Return (X, Y) of the center of cell containing provided text 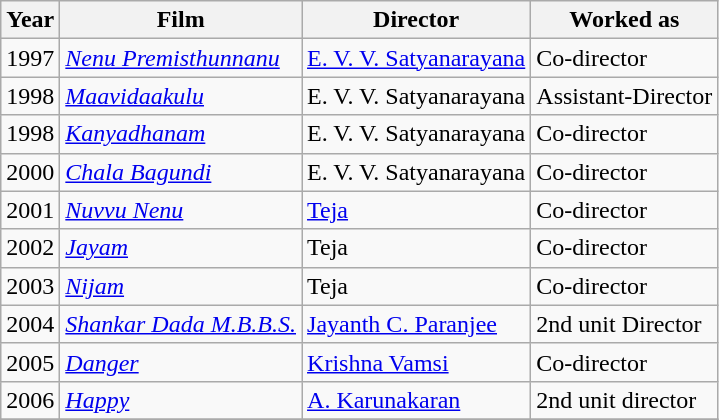
Director (416, 20)
Nenu Premisthunnanu (181, 58)
Chala Bagundi (181, 172)
2006 (30, 400)
Jayanth C. Paranjee (416, 324)
Jayam (181, 248)
Shankar Dada M.B.B.S. (181, 324)
2003 (30, 286)
Maavidaakulu (181, 96)
Worked as (624, 20)
Krishna Vamsi (416, 362)
Happy (181, 400)
Film (181, 20)
Nuvvu Nenu (181, 210)
2nd unit director (624, 400)
A. Karunakaran (416, 400)
2nd unit Director (624, 324)
1997 (30, 58)
2000 (30, 172)
Danger (181, 362)
2002 (30, 248)
2001 (30, 210)
2004 (30, 324)
Kanyadhanam (181, 134)
Nijam (181, 286)
2005 (30, 362)
Year (30, 20)
Assistant-Director (624, 96)
